Find where the given text appears and provide that cell's center as [x, y] coordinate. 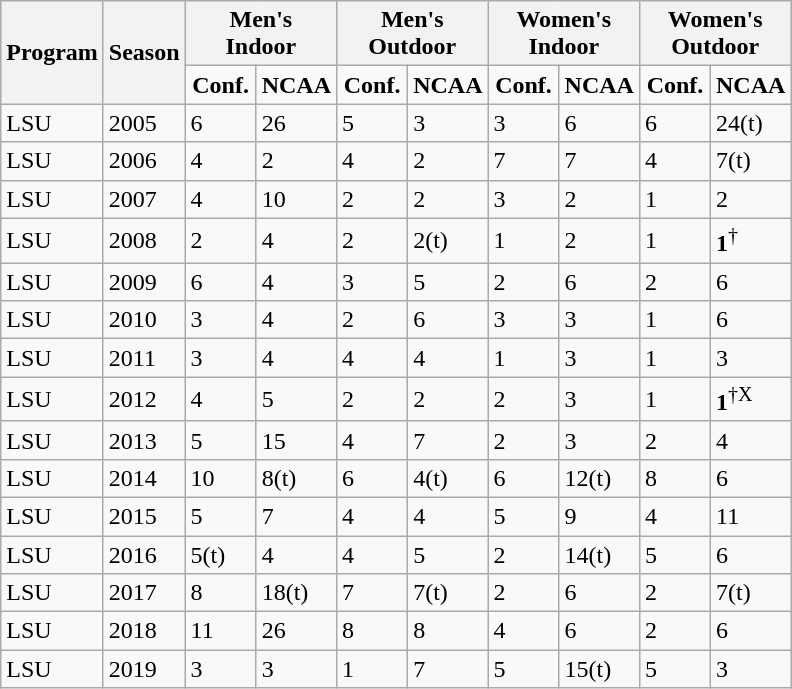
2017 [144, 593]
2013 [144, 440]
2(t) [448, 240]
Men'sIndoor [260, 34]
2016 [144, 555]
2014 [144, 478]
2019 [144, 669]
2012 [144, 400]
Men'sOutdoor [412, 34]
2011 [144, 358]
2005 [144, 123]
2006 [144, 161]
Program [52, 52]
Women'sIndoor [564, 34]
2009 [144, 282]
15(t) [599, 669]
Women'sOutdoor [714, 34]
2007 [144, 199]
Season [144, 52]
9 [599, 516]
2008 [144, 240]
8(t) [296, 478]
15 [296, 440]
5(t) [220, 555]
2015 [144, 516]
2010 [144, 320]
1† [751, 240]
2018 [144, 631]
18(t) [296, 593]
1†X [751, 400]
24(t) [751, 123]
12(t) [599, 478]
4(t) [448, 478]
14(t) [599, 555]
